Determine the [X, Y] coordinate at the center of the cell enclosing the given text.  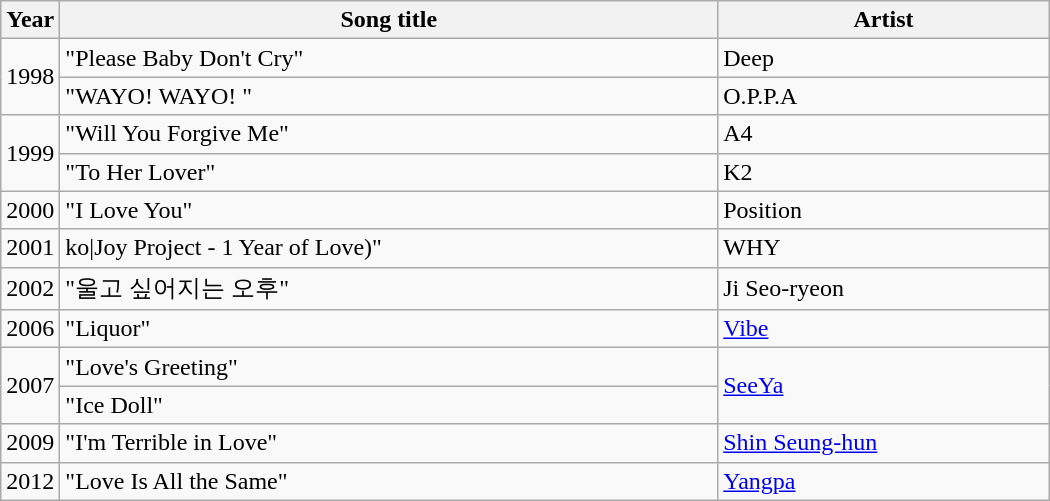
"Love Is All the Same" [389, 481]
"Love's Greeting" [389, 367]
"I Love You" [389, 210]
2001 [30, 248]
2009 [30, 443]
Song title [389, 20]
Year [30, 20]
Position [884, 210]
2012 [30, 481]
2002 [30, 288]
1999 [30, 153]
K2 [884, 172]
"Liquor" [389, 329]
"울고 싶어지는 오후" [389, 288]
"Ice Doll" [389, 405]
Shin Seung-hun [884, 443]
O.P.P.A [884, 96]
Yangpa [884, 481]
Vibe [884, 329]
"Will You Forgive Me" [389, 134]
ko|Joy Project - 1 Year of Love)" [389, 248]
WHY [884, 248]
A4 [884, 134]
Artist [884, 20]
Deep [884, 58]
"WAYO! WAYO! " [389, 96]
2006 [30, 329]
1998 [30, 77]
2000 [30, 210]
"I'm Terrible in Love" [389, 443]
2007 [30, 386]
Ji Seo-ryeon [884, 288]
"Please Baby Don't Cry" [389, 58]
SeeYa [884, 386]
"To Her Lover" [389, 172]
